Provide the (x, y) coordinate of the cell's center where the given text is located.  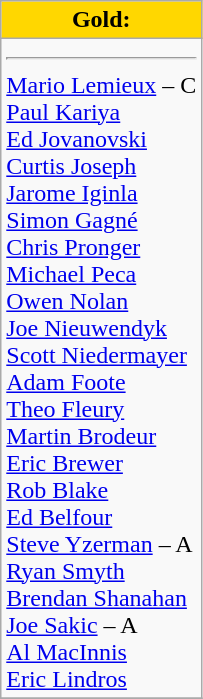
Gold: (102, 20)
